Determine the (X, Y) coordinate at the center of the cell enclosing the given text.  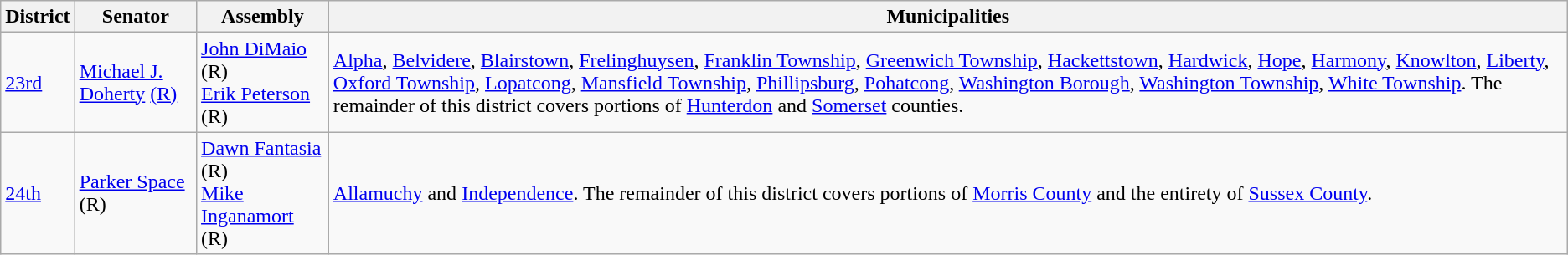
Michael J. Doherty (R) (136, 82)
District (38, 17)
Allamuchy and Independence. The remainder of this district covers portions of Morris County and the entirety of Sussex County. (948, 193)
24th (38, 193)
Assembly (263, 17)
John DiMaio (R)Erik Peterson (R) (263, 82)
Municipalities (948, 17)
Parker Space (R) (136, 193)
Dawn Fantasia (R)Mike Inganamort (R) (263, 193)
Senator (136, 17)
23rd (38, 82)
